Return [X, Y] of the center of cell containing provided text 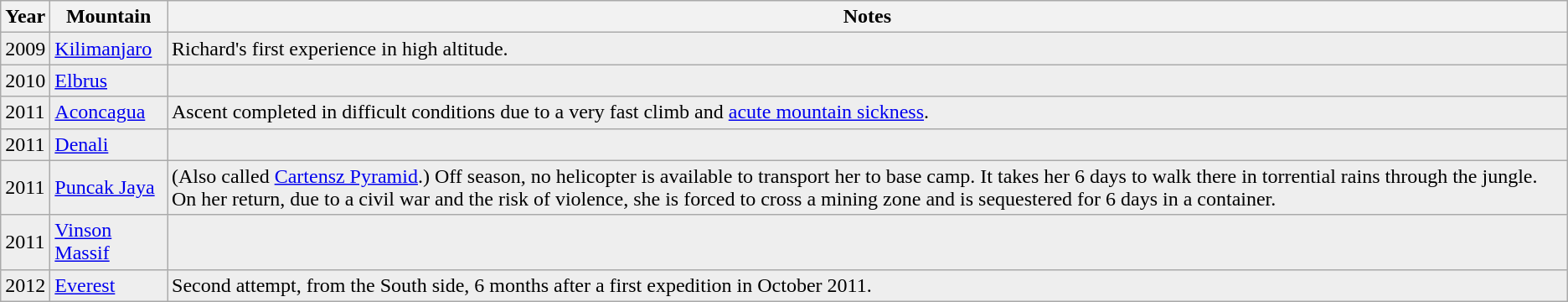
Puncak Jaya [109, 188]
2012 [25, 285]
Second attempt, from the South side, 6 months after a first expedition in October 2011. [868, 285]
Richard's first experience in high altitude. [868, 49]
Vinson Massif [109, 242]
2010 [25, 81]
2009 [25, 49]
Elbrus [109, 81]
Mountain [109, 17]
Notes [868, 17]
Aconcagua [109, 112]
Denali [109, 144]
Everest [109, 285]
Kilimanjaro [109, 49]
Year [25, 17]
Ascent completed in difficult conditions due to a very fast climb and acute mountain sickness. [868, 112]
